Extract the [x, y] coordinate from the center of the cell holding the provided text.  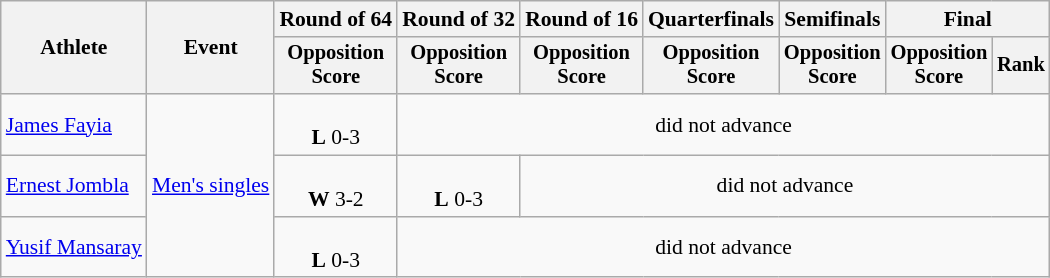
Semifinals [832, 19]
Yusif Mansaray [74, 248]
Round of 32 [458, 19]
Athlete [74, 48]
Round of 64 [336, 19]
Event [210, 48]
Quarterfinals [711, 19]
Men's singles [210, 186]
Final [968, 19]
Rank [1021, 66]
Round of 16 [582, 19]
James Fayia [74, 124]
Ernest Jombla [74, 186]
W 3-2 [336, 186]
